Determine the [X, Y] coordinate at the center of the cell enclosing the given text.  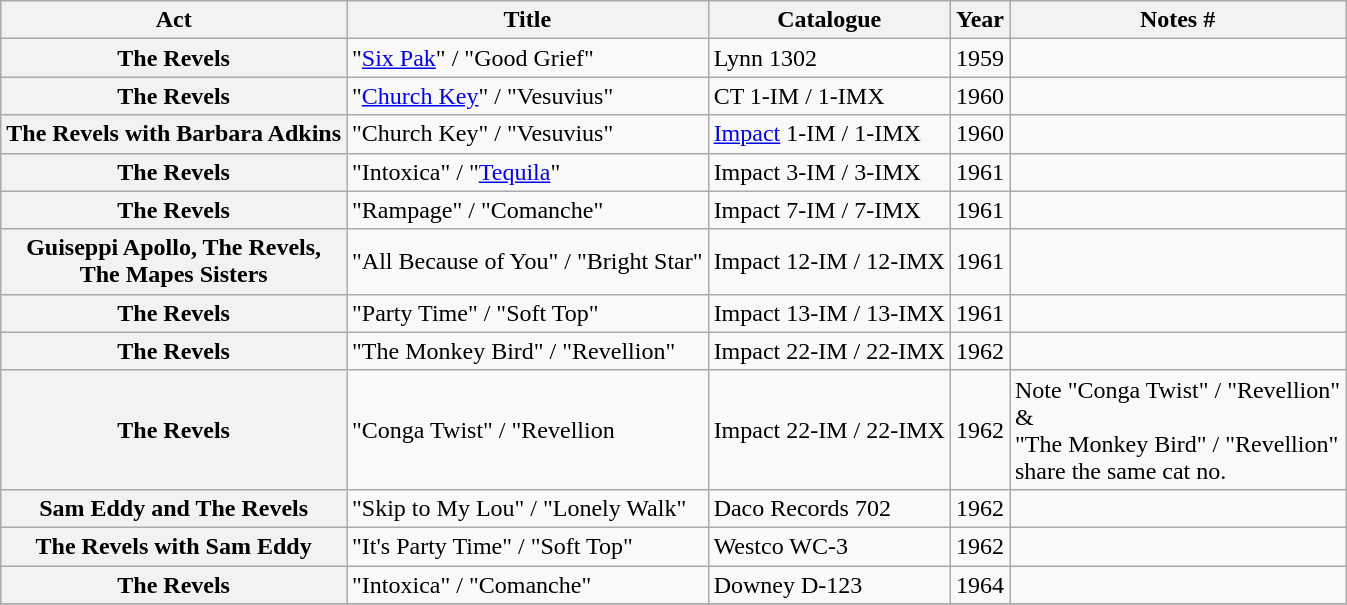
"Skip to My Lou" / "Lonely Walk" [528, 508]
"All Because of You" / "Bright Star" [528, 262]
The Revels with Sam Eddy [174, 546]
Impact 7-IM / 7-IMX [829, 210]
"Intoxica" / "Tequila" [528, 172]
The Revels with Barbara Adkins [174, 134]
Impact 3-IM / 3-IMX [829, 172]
Note "Conga Twist" / "Revellion"&"The Monkey Bird" / "Revellion"share the same cat no. [1178, 430]
1964 [980, 585]
"Rampage" / "Comanche" [528, 210]
"Party Time" / "Soft Top" [528, 313]
"The Monkey Bird" / "Revellion" [528, 351]
Westco WC-3 [829, 546]
"Intoxica" / "Comanche" [528, 585]
Act [174, 20]
Sam Eddy and The Revels [174, 508]
Notes # [1178, 20]
Impact 13-IM / 13-IMX [829, 313]
"Conga Twist" / "Revellion [528, 430]
Title [528, 20]
1959 [980, 58]
Lynn 1302 [829, 58]
Downey D-123 [829, 585]
Catalogue [829, 20]
CT 1-IM / 1-IMX [829, 96]
Year [980, 20]
Impact 1-IM / 1-IMX [829, 134]
Guiseppi Apollo, The Revels,The Mapes Sisters [174, 262]
"It's Party Time" / "Soft Top" [528, 546]
Daco Records 702 [829, 508]
Impact 12-IM / 12-IMX [829, 262]
"Six Pak" / "Good Grief" [528, 58]
